For the text-containing cell, return its midpoint in [X, Y] coordinate format. 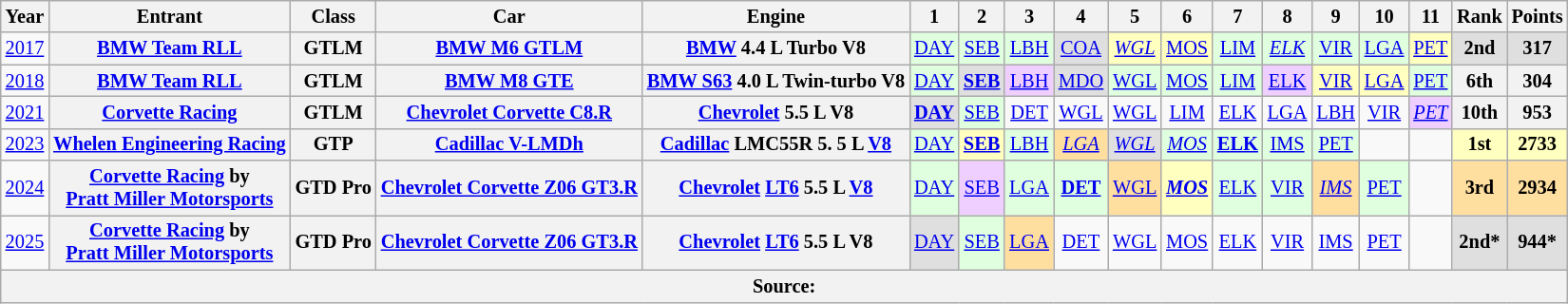
1st [1479, 144]
2934 [1538, 188]
2 [982, 16]
8 [1288, 16]
3 [1029, 16]
MDO [1081, 81]
2021 [25, 112]
Entrant [169, 16]
Rank [1479, 16]
2nd* [1479, 242]
2025 [25, 242]
4 [1081, 16]
6th [1479, 81]
BMW 4.4 L Turbo V8 [775, 48]
Source: [785, 286]
BMW S63 4.0 L Twin-turbo V8 [775, 81]
Cadillac LMC55R 5. 5 L V8 [775, 144]
Car [509, 16]
2024 [25, 188]
GTP [334, 144]
Chevrolet Corvette C8.R [509, 112]
Engine [775, 16]
7 [1237, 16]
10 [1385, 16]
Whelen Engineering Racing [169, 144]
944* [1538, 242]
11 [1430, 16]
2nd [1479, 48]
Year [25, 16]
Class [334, 16]
2017 [25, 48]
COA [1081, 48]
Chevrolet 5.5 L V8 [775, 112]
Points [1538, 16]
953 [1538, 112]
6 [1187, 16]
304 [1538, 81]
1 [934, 16]
2023 [25, 144]
BMW M8 GTE [509, 81]
2733 [1538, 144]
10th [1479, 112]
BMW M6 GTLM [509, 48]
3rd [1479, 188]
9 [1335, 16]
2018 [25, 81]
317 [1538, 48]
Cadillac V-LMDh [509, 144]
Corvette Racing [169, 112]
5 [1135, 16]
